For the text-containing cell, return its midpoint in (X, Y) coordinate format. 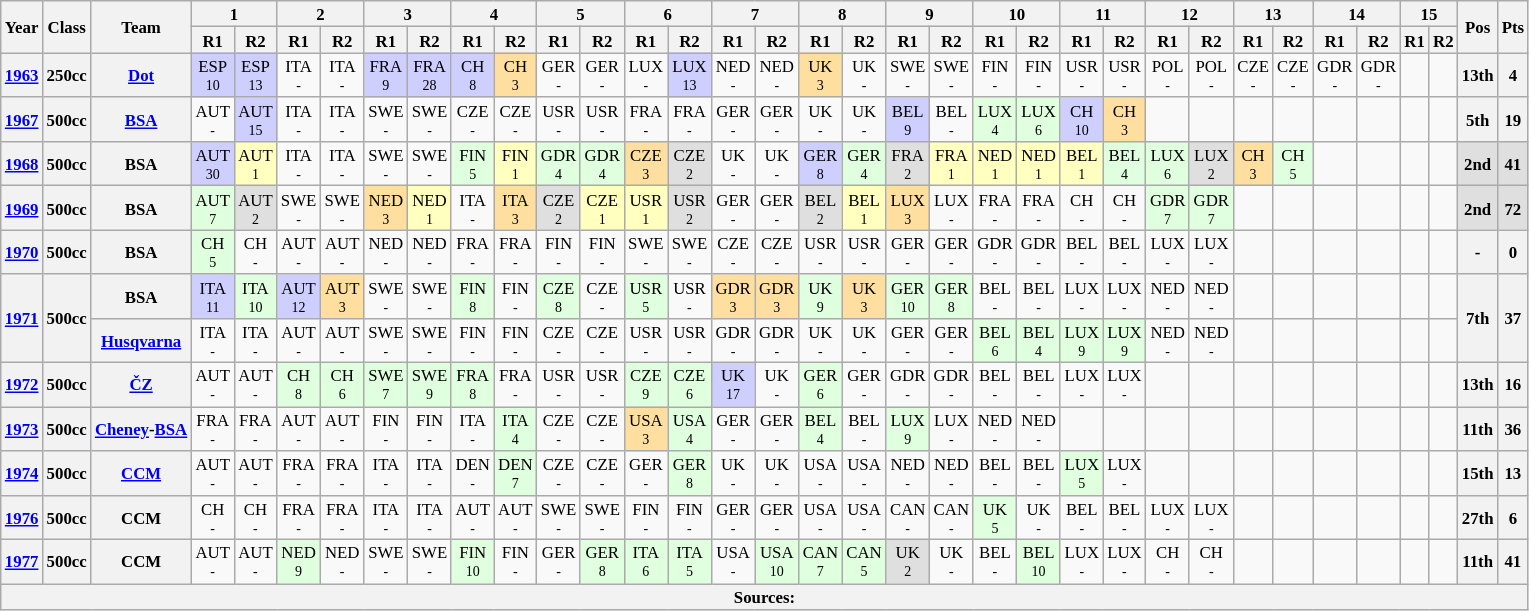
Dot (142, 75)
USR1 (646, 208)
Class (67, 27)
UK5 (995, 517)
1968 (22, 164)
10 (1016, 14)
FRA2 (908, 164)
UK2 (908, 562)
1970 (22, 252)
FRA28 (430, 75)
USR5 (646, 296)
GER10 (908, 296)
FIN10 (472, 562)
ITA5 (690, 562)
AUT1 (256, 164)
ITA10 (256, 296)
UK17 (733, 385)
CH6 (342, 385)
FIN5 (472, 164)
ITA3 (516, 208)
AUT30 (212, 164)
CZE6 (690, 385)
27th (1478, 517)
0 (1514, 252)
5 (580, 14)
USR2 (690, 208)
BEL2 (821, 208)
NED3 (386, 208)
16 (1514, 385)
37 (1514, 318)
1969 (22, 208)
USA4 (690, 429)
SWE7 (386, 385)
- (1478, 252)
LUX13 (690, 75)
5th (1478, 120)
Cheney-BSA (142, 429)
BEL6 (995, 341)
CZE8 (559, 296)
3 (408, 14)
AUT15 (256, 120)
CAN5 (864, 562)
USA3 (646, 429)
CAN7 (821, 562)
CH10 (1082, 120)
72 (1514, 208)
1963 (22, 75)
1977 (22, 562)
AUT12 (299, 296)
Pos (1478, 27)
250cc (67, 75)
FRA1 (951, 164)
NED9 (299, 562)
FRA8 (472, 385)
FIN8 (472, 296)
7 (754, 14)
7th (1478, 318)
1974 (22, 473)
1976 (22, 517)
CZE3 (646, 164)
LUX2 (1211, 164)
LUX5 (1082, 473)
BEL9 (908, 120)
15th (1478, 473)
19 (1514, 120)
36 (1514, 429)
Year (22, 27)
FRA9 (386, 75)
GER4 (864, 164)
1972 (22, 385)
UK9 (821, 296)
AUT3 (342, 296)
ESP10 (212, 75)
Pts (1514, 27)
CZE1 (602, 208)
CZE9 (646, 385)
DEN- (472, 473)
ITA4 (516, 429)
SWE9 (430, 385)
ČZ (142, 385)
11 (1102, 14)
DEN7 (516, 473)
AUT2 (256, 208)
14 (1356, 14)
ITA11 (212, 296)
AUT7 (212, 208)
1967 (22, 120)
Team (142, 27)
2 (320, 14)
1971 (22, 318)
1973 (22, 429)
1 (234, 14)
FIN1 (516, 164)
LUX4 (995, 120)
ITA6 (646, 562)
LUX3 (908, 208)
9 (930, 14)
12 (1190, 14)
ESP13 (256, 75)
15 (1428, 14)
GER6 (821, 385)
Husqvarna (142, 341)
Sources: (764, 597)
USA10 (777, 562)
8 (842, 14)
BEL10 (1039, 562)
